Capture the cell that displays the provided text and extract its (x, y) central coordinate. 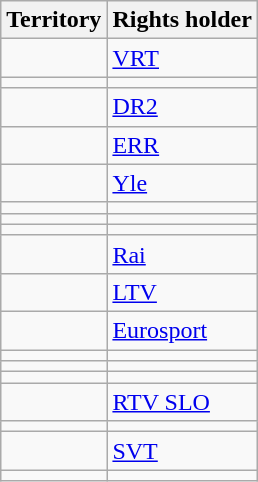
ERR (182, 145)
Rai (182, 254)
Rights holder (182, 20)
Territory (54, 20)
SVT (182, 451)
LTV (182, 292)
DR2 (182, 107)
Yle (182, 183)
RTV SLO (182, 402)
VRT (182, 58)
Eurosport (182, 330)
